Return the (X, Y) coordinate for the center point of the cell that contains the specified text.  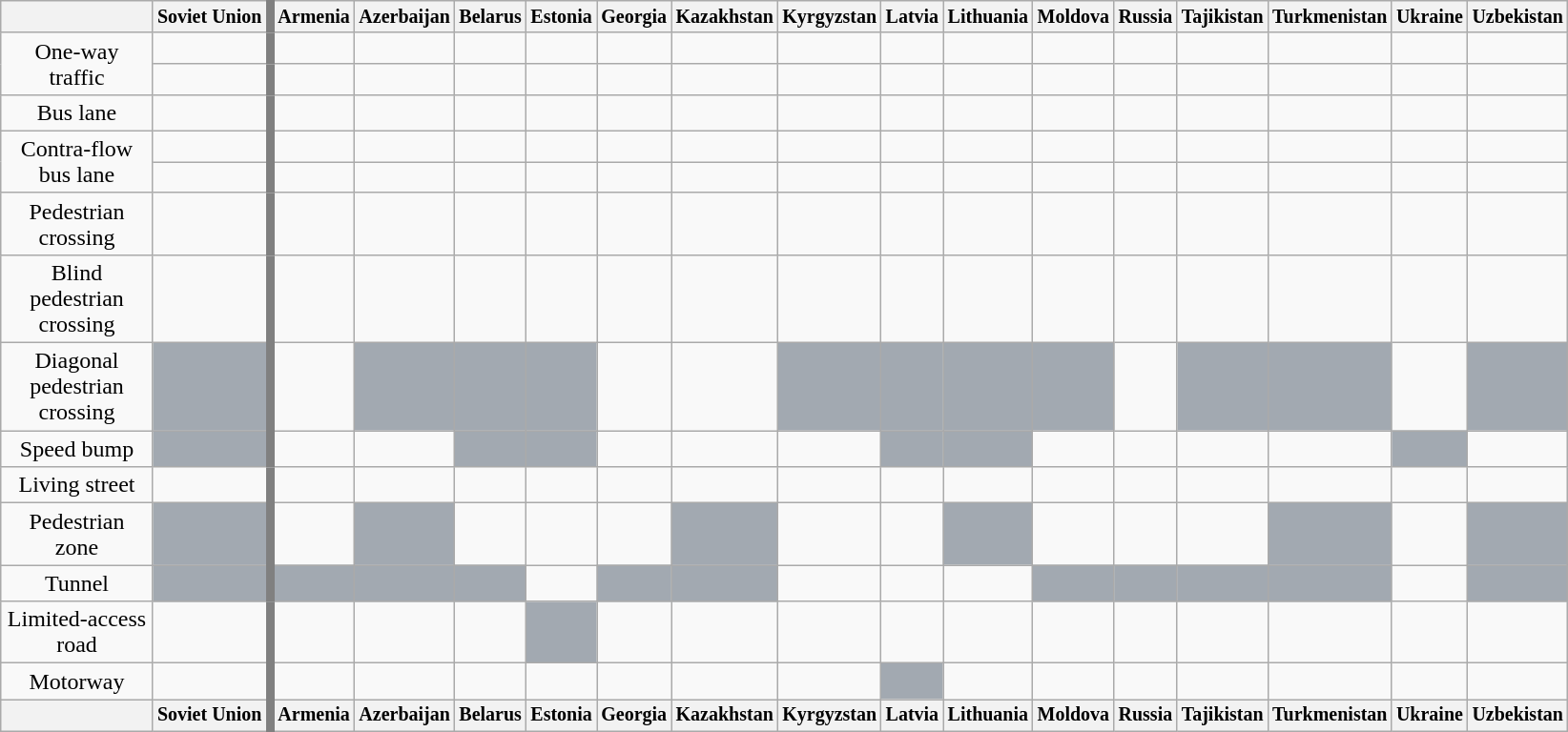
One-way traffic (76, 63)
Contra-flow bus lane (76, 162)
Bus lane (76, 112)
Diagonal pedestrian crossing (76, 387)
Speed bump (76, 449)
Pedestrian zone (76, 534)
Pedestrian crossing (76, 223)
Tunnel (76, 583)
Living street (76, 485)
Blind pedestrian crossing (76, 298)
Limited-access road (76, 633)
Motorway (76, 681)
